Scan for the cell matching the given text and deliver its [X, Y] coordinate at center. 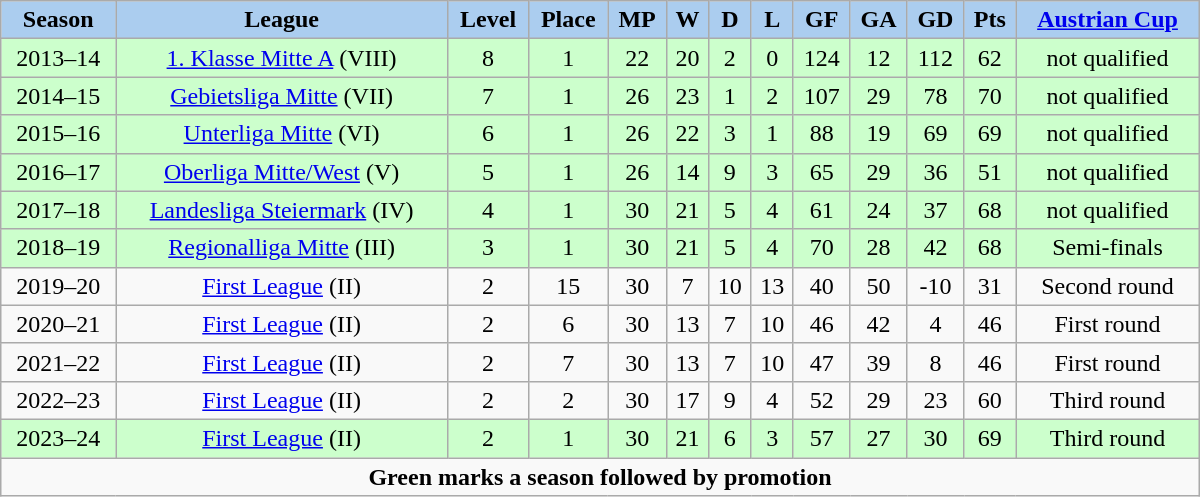
GF [822, 20]
124 [822, 58]
2020–21 [58, 324]
2021–22 [58, 362]
62 [990, 58]
20 [687, 58]
61 [822, 210]
14 [687, 172]
112 [936, 58]
Gebietsliga Mitte (VII) [282, 96]
51 [990, 172]
GA [878, 20]
2018–19 [58, 248]
39 [878, 362]
40 [822, 286]
Second round [1108, 286]
17 [687, 400]
2014–15 [58, 96]
W [687, 20]
Regionalliga Mitte (III) [282, 248]
Semi-finals [1108, 248]
27 [878, 438]
Oberliga Mitte/West (V) [282, 172]
57 [822, 438]
52 [822, 400]
50 [878, 286]
31 [990, 286]
Unterliga Mitte (VI) [282, 134]
2019–20 [58, 286]
Green marks a season followed by promotion [600, 477]
2023–24 [58, 438]
Pts [990, 20]
D [730, 20]
15 [568, 286]
24 [878, 210]
2022–23 [58, 400]
60 [990, 400]
League [282, 20]
GD [936, 20]
Level [488, 20]
Place [568, 20]
36 [936, 172]
2016–17 [58, 172]
-10 [936, 286]
Landesliga Steiermark (IV) [282, 210]
28 [878, 248]
2017–18 [58, 210]
65 [822, 172]
88 [822, 134]
19 [878, 134]
1. Klasse Mitte A (VIII) [282, 58]
2015–16 [58, 134]
47 [822, 362]
Season [58, 20]
2013–14 [58, 58]
0 [772, 58]
107 [822, 96]
12 [878, 58]
L [772, 20]
78 [936, 96]
Austrian Cup [1108, 20]
37 [936, 210]
MP [637, 20]
